Return [X, Y] of the center of cell containing provided text 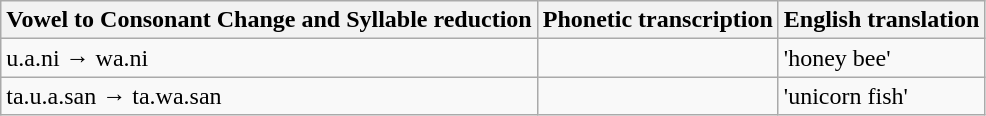
'unicorn fish' [881, 96]
English translation [881, 20]
Vowel to Consonant Change and Syllable reduction [270, 20]
Phonetic transcription [658, 20]
u.a.ni → wa.ni [270, 58]
'honey bee' [881, 58]
ta.u.a.san → ta.wa.san [270, 96]
